Locate the cell with the specified text and output its [x, y] center coordinate. 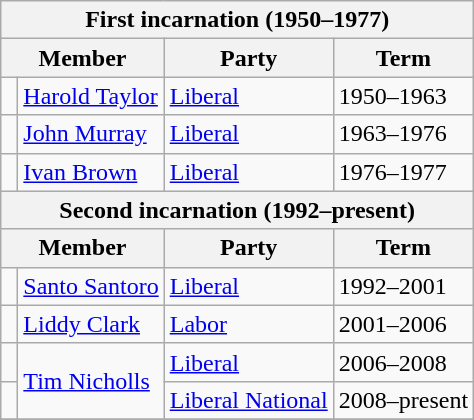
1976–1977 [403, 172]
Santo Santoro [91, 286]
2008–present [403, 400]
1950–1963 [403, 96]
Harold Taylor [91, 96]
Labor [248, 324]
Liddy Clark [91, 324]
1963–1976 [403, 134]
First incarnation (1950–1977) [238, 20]
John Murray [91, 134]
Liberal National [248, 400]
1992–2001 [403, 286]
2006–2008 [403, 362]
Tim Nicholls [91, 381]
2001–2006 [403, 324]
Ivan Brown [91, 172]
Second incarnation (1992–present) [238, 210]
